Output the [x, y] coordinate of the center of the cell containing the given text.  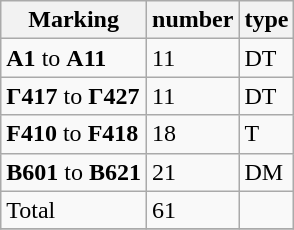
Total [74, 210]
number [193, 20]
A1 to A11 [74, 58]
T [266, 134]
18 [193, 134]
DM [266, 172]
Γ417 to Γ427 [74, 96]
21 [193, 172]
B601 to B621 [74, 172]
type [266, 20]
Marking [74, 20]
61 [193, 210]
F410 to F418 [74, 134]
